For the text-containing cell, return its midpoint in (x, y) coordinate format. 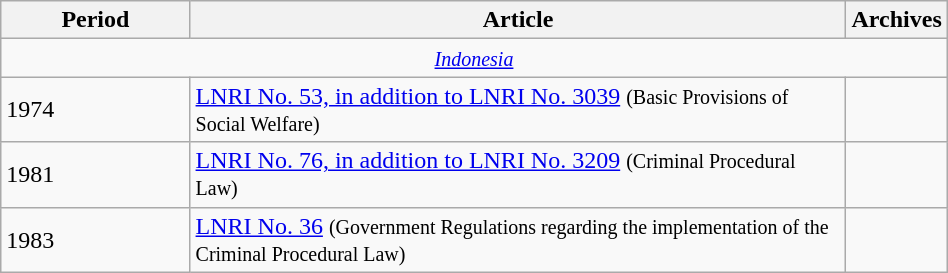
Archives (896, 20)
Period (96, 20)
1983 (96, 240)
LNRI No. 36 (Government Regulations regarding the implementation of the Criminal Procedural Law) (518, 240)
LNRI No. 53, in addition to LNRI No. 3039 (Basic Provisions of Social Welfare) (518, 110)
LNRI No. 76, in addition to LNRI No. 3209 (Criminal Procedural Law) (518, 174)
Indonesia (474, 58)
1974 (96, 110)
Article (518, 20)
1981 (96, 174)
